Locate the cell with the specified text and output its (x, y) center coordinate. 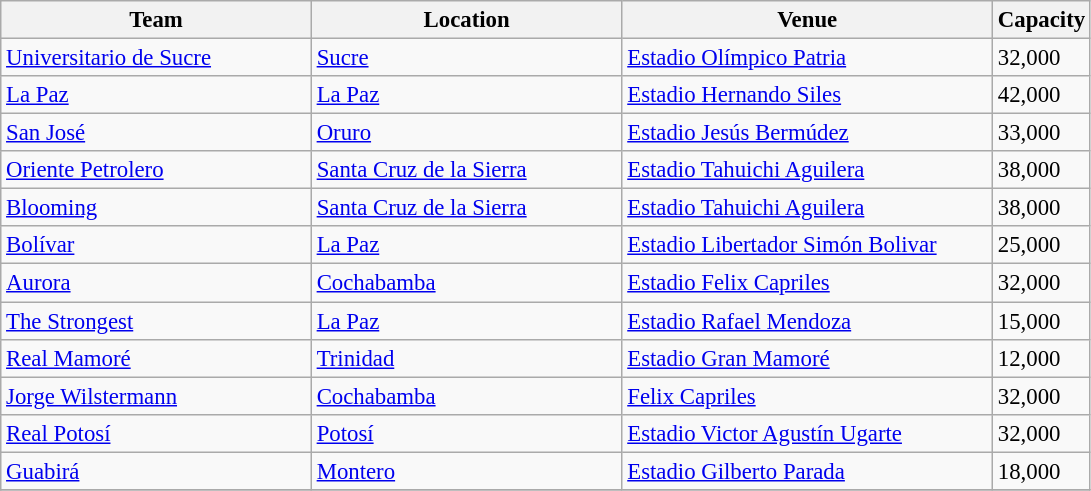
Universitario de Sucre (156, 58)
Felix Capriles (808, 396)
Estadio Victor Agustín Ugarte (808, 433)
15,000 (1042, 321)
Real Potosí (156, 433)
Estadio Rafael Mendoza (808, 321)
The Strongest (156, 321)
Guabirá (156, 471)
Estadio Gran Mamoré (808, 358)
Team (156, 20)
Aurora (156, 283)
Estadio Jesús Bermúdez (808, 133)
Estadio Felix Capriles (808, 283)
Location (466, 20)
33,000 (1042, 133)
San José (156, 133)
Oruro (466, 133)
Sucre (466, 58)
Venue (808, 20)
Bolívar (156, 245)
Real Mamoré (156, 358)
42,000 (1042, 95)
Blooming (156, 208)
Oriente Petrolero (156, 170)
Potosí (466, 433)
Estadio Gilberto Parada (808, 471)
18,000 (1042, 471)
Estadio Olímpico Patria (808, 58)
Trinidad (466, 358)
Montero (466, 471)
25,000 (1042, 245)
Jorge Wilstermann (156, 396)
Estadio Hernando Siles (808, 95)
12,000 (1042, 358)
Capacity (1042, 20)
Estadio Libertador Simón Bolivar (808, 245)
